Identify which cell holds the provided text, then report its [X, Y] central coordinate. 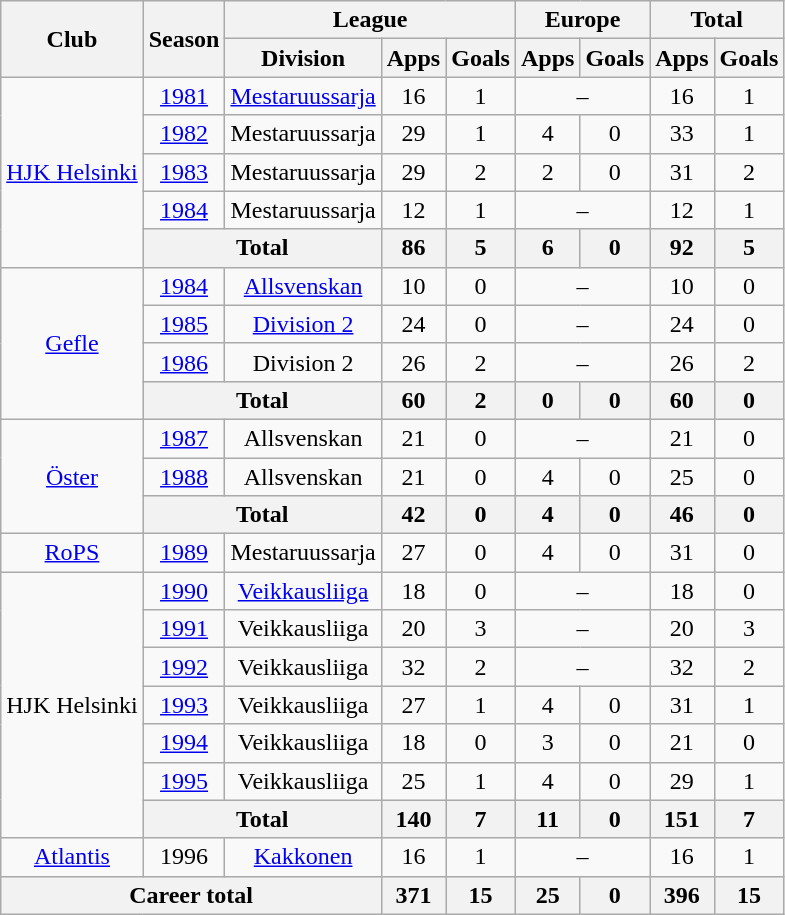
Division [303, 58]
Kakkonen [303, 857]
6 [547, 248]
Season [184, 39]
396 [682, 895]
Gefle [72, 343]
1990 [184, 591]
1988 [184, 477]
Career total [192, 895]
1992 [184, 667]
1983 [184, 172]
Europe [582, 20]
1981 [184, 96]
1989 [184, 553]
1995 [184, 781]
1986 [184, 362]
1993 [184, 705]
1985 [184, 324]
1982 [184, 134]
151 [682, 819]
46 [682, 515]
1987 [184, 438]
1991 [184, 629]
1994 [184, 743]
140 [413, 819]
42 [413, 515]
92 [682, 248]
1996 [184, 857]
86 [413, 248]
33 [682, 134]
11 [547, 819]
Öster [72, 476]
Club [72, 39]
Atlantis [72, 857]
League [370, 20]
RoPS [72, 553]
371 [413, 895]
